Identify which cell holds the provided text, then report its [X, Y] central coordinate. 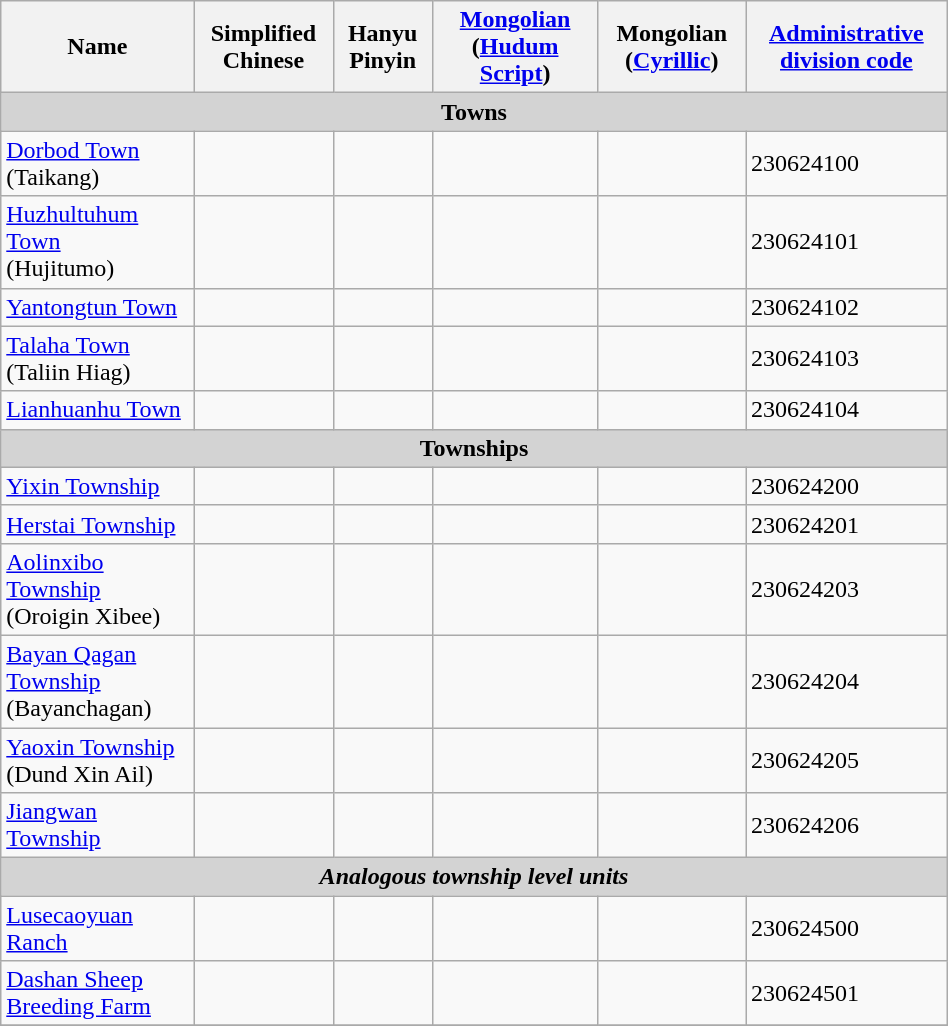
Yaoxin Township(Dund Xin Ail) [98, 760]
Yantongtun Town [98, 307]
Simplified Chinese [264, 47]
230624200 [847, 486]
Townships [474, 448]
230624100 [847, 164]
Herstai Township [98, 524]
Analogous township level units [474, 877]
230624104 [847, 410]
Dorbod Town(Taikang) [98, 164]
230624102 [847, 307]
Mongolian (Cyrillic) [672, 47]
230624206 [847, 826]
230624103 [847, 358]
Mongolian (Hudum Script) [515, 47]
230624101 [847, 242]
230624201 [847, 524]
Jiangwan Township [98, 826]
Lusecaoyuan Ranch [98, 928]
230624501 [847, 994]
Aolinxibo Township(Oroigin Xibee) [98, 589]
230624204 [847, 681]
Administrative division code [847, 47]
230624500 [847, 928]
230624205 [847, 760]
Talaha Town(Taliin Hiag) [98, 358]
Hanyu Pinyin [382, 47]
Towns [474, 112]
Yixin Township [98, 486]
230624203 [847, 589]
Name [98, 47]
Bayan Qagan Township(Bayanchagan) [98, 681]
Dashan Sheep Breeding Farm [98, 994]
Huzhultuhum Town(Hujitumo) [98, 242]
Lianhuanhu Town [98, 410]
